From the cell containing the given text, extract its center point as [X, Y] coordinate. 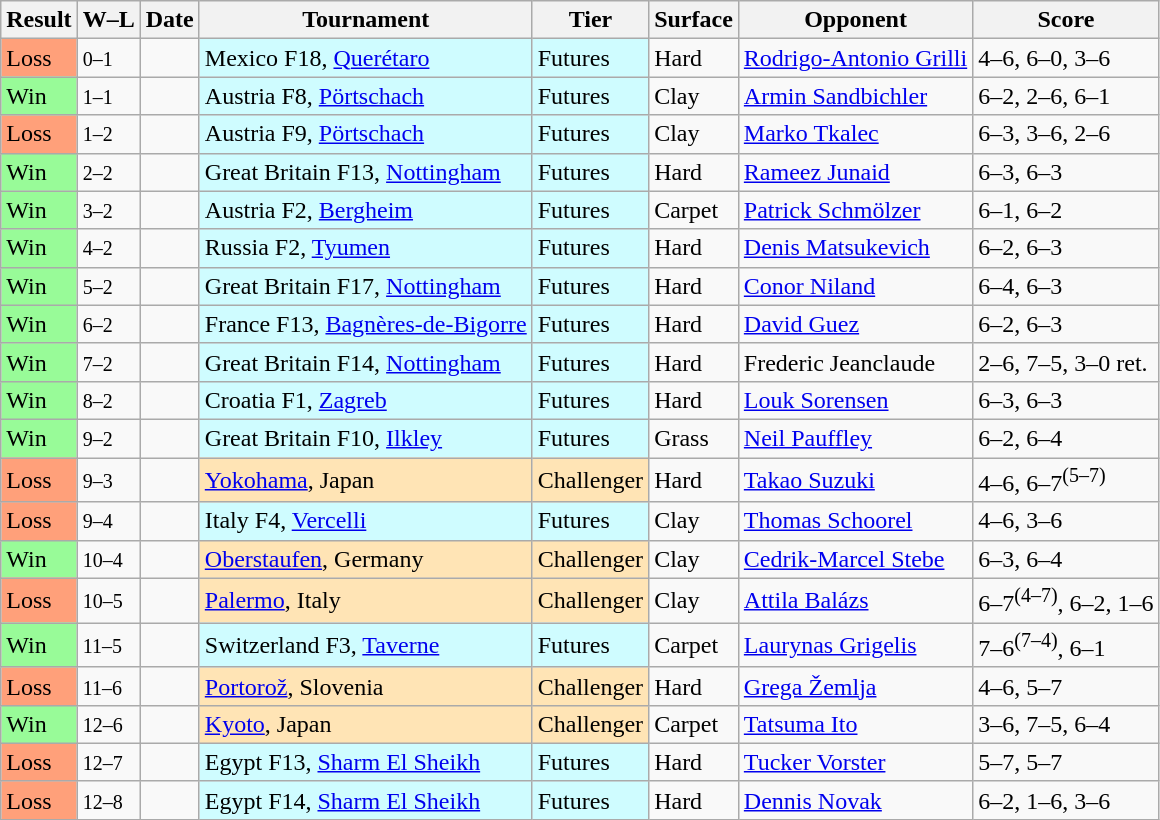
Austria F2, Bergheim [366, 210]
Russia F2, Tyumen [366, 248]
W–L [108, 20]
6–2, 2–6, 6–1 [1066, 96]
Palermo, Italy [366, 600]
0–1 [108, 58]
10–5 [108, 600]
Oberstaufen, Germany [366, 559]
Great Britain F10, Ilkley [366, 438]
Portorož, Slovenia [366, 686]
11–6 [108, 686]
7–6(7–4), 6–1 [1066, 646]
David Guez [855, 324]
Rodrigo-Antonio Grilli [855, 58]
Tournament [366, 20]
9–4 [108, 521]
9–2 [108, 438]
4–6, 6–7(5–7) [1066, 480]
10–4 [108, 559]
Tucker Vorster [855, 762]
7–2 [108, 362]
Kyoto, Japan [366, 724]
Austria F9, Pörtschach [366, 134]
Laurynas Grigelis [855, 646]
Croatia F1, Zagreb [366, 400]
Patrick Schmölzer [855, 210]
Score [1066, 20]
Great Britain F13, Nottingham [366, 172]
Rameez Junaid [855, 172]
5–2 [108, 286]
11–5 [108, 646]
12–7 [108, 762]
Egypt F14, Sharm El Sheikh [366, 800]
Surface [694, 20]
6–2, 1–6, 3–6 [1066, 800]
Tatsuma Ito [855, 724]
8–2 [108, 400]
4–6, 3–6 [1066, 521]
2–6, 7–5, 3–0 ret. [1066, 362]
Louk Sorensen [855, 400]
Thomas Schoorel [855, 521]
Great Britain F17, Nottingham [366, 286]
Grass [694, 438]
Armin Sandbichler [855, 96]
2–2 [108, 172]
6–7(4–7), 6–2, 1–6 [1066, 600]
Takao Suzuki [855, 480]
Grega Žemlja [855, 686]
6–4, 6–3 [1066, 286]
12–8 [108, 800]
1–1 [108, 96]
6–2, 6–4 [1066, 438]
3–6, 7–5, 6–4 [1066, 724]
Result [39, 20]
Mexico F18, Querétaro [366, 58]
1–2 [108, 134]
Date [170, 20]
Denis Matsukevich [855, 248]
Yokohama, Japan [366, 480]
Frederic Jeanclaude [855, 362]
Italy F4, Vercelli [366, 521]
Attila Balázs [855, 600]
Great Britain F14, Nottingham [366, 362]
Neil Pauffley [855, 438]
6–1, 6–2 [1066, 210]
Cedrik-Marcel Stebe [855, 559]
Opponent [855, 20]
6–3, 3–6, 2–6 [1066, 134]
3–2 [108, 210]
France F13, Bagnères-de-Bigorre [366, 324]
6–3, 6–4 [1066, 559]
Marko Tkalec [855, 134]
Switzerland F3, Taverne [366, 646]
12–6 [108, 724]
4–6, 6–0, 3–6 [1066, 58]
4–6, 5–7 [1066, 686]
4–2 [108, 248]
Egypt F13, Sharm El Sheikh [366, 762]
Austria F8, Pörtschach [366, 96]
9–3 [108, 480]
Dennis Novak [855, 800]
Tier [590, 20]
Conor Niland [855, 286]
5–7, 5–7 [1066, 762]
6–2 [108, 324]
